Return the [x, y] coordinate for the center point of the cell that contains the specified text.  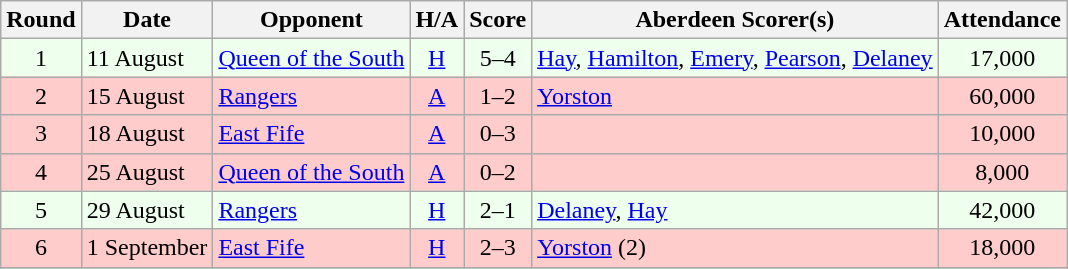
Date [147, 20]
5–4 [498, 58]
0–3 [498, 134]
18 August [147, 134]
4 [41, 172]
18,000 [1002, 248]
42,000 [1002, 210]
25 August [147, 172]
5 [41, 210]
Score [498, 20]
15 August [147, 96]
8,000 [1002, 172]
17,000 [1002, 58]
1–2 [498, 96]
10,000 [1002, 134]
6 [41, 248]
1 [41, 58]
Delaney, Hay [736, 210]
Round [41, 20]
Yorston (2) [736, 248]
1 September [147, 248]
Yorston [736, 96]
H/A [437, 20]
60,000 [1002, 96]
Opponent [312, 20]
2–3 [498, 248]
Attendance [1002, 20]
0–2 [498, 172]
29 August [147, 210]
3 [41, 134]
2 [41, 96]
Aberdeen Scorer(s) [736, 20]
Hay, Hamilton, Emery, Pearson, Delaney [736, 58]
11 August [147, 58]
2–1 [498, 210]
